Search for the cell housing the specified text and yield its (X, Y) center coordinate. 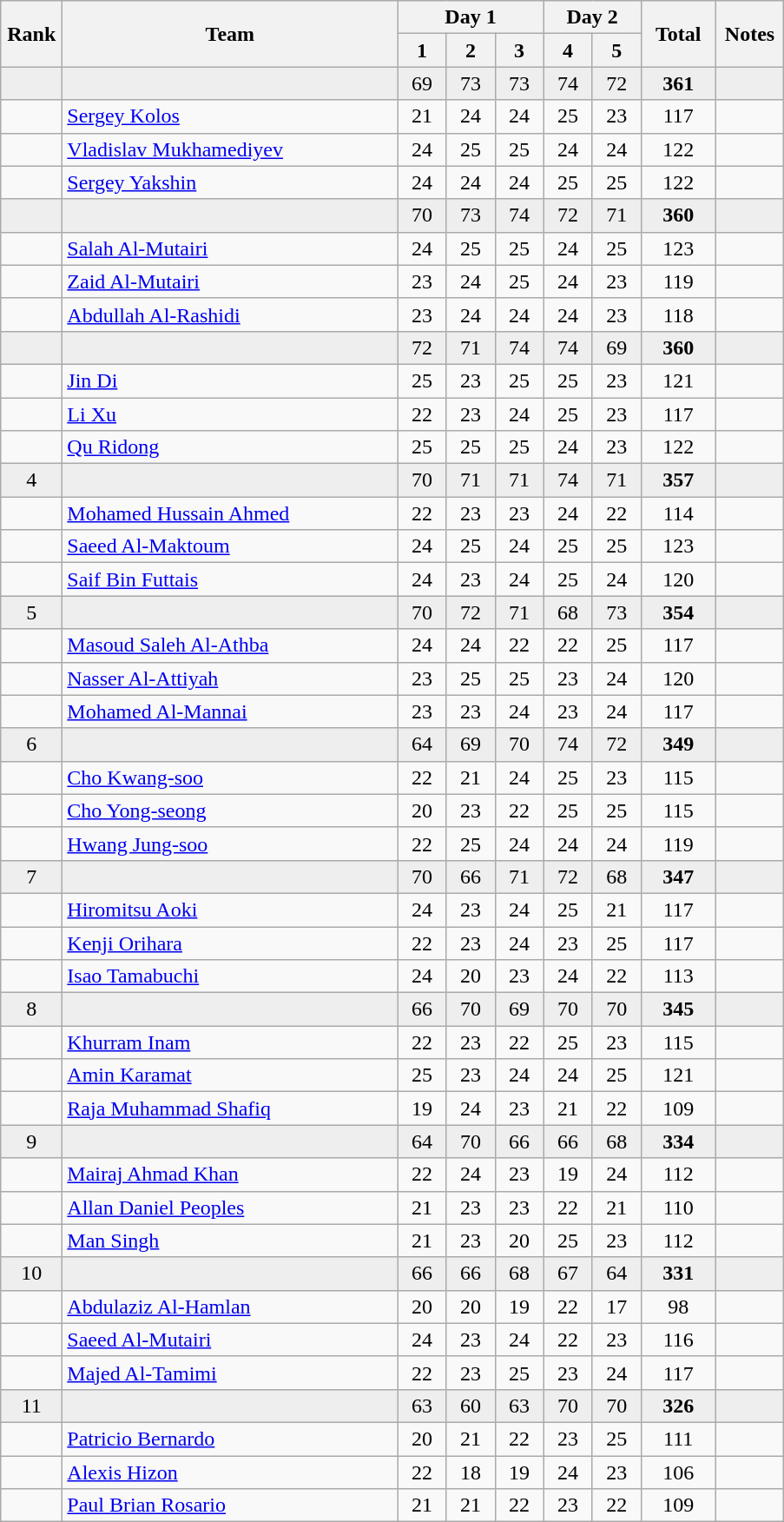
67 (568, 1274)
Saif Bin Futtais (230, 579)
Allan Daniel Peoples (230, 1208)
Vladislav Mukhamediyev (230, 149)
334 (678, 1141)
110 (678, 1208)
Man Singh (230, 1241)
354 (678, 612)
118 (678, 314)
Cho Yong-seong (230, 811)
Rank (31, 34)
Total (678, 34)
Sergey Yakshin (230, 182)
Paul Brian Rosario (230, 1505)
116 (678, 1340)
1 (422, 50)
Mohamed Hussain Ahmed (230, 513)
Patricio Bernardo (230, 1439)
98 (678, 1307)
361 (678, 83)
Qu Ridong (230, 447)
Isao Tamabuchi (230, 976)
6 (31, 744)
Day 2 (592, 17)
Saeed Al-Mutairi (230, 1340)
349 (678, 744)
11 (31, 1406)
357 (678, 480)
Raja Muhammad Shafiq (230, 1108)
Khurram Inam (230, 1042)
18 (471, 1472)
Day 1 (471, 17)
106 (678, 1472)
3 (519, 50)
Hwang Jung-soo (230, 844)
Zaid Al-Mutairi (230, 281)
10 (31, 1274)
Kenji Orihara (230, 943)
Jin Di (230, 380)
326 (678, 1406)
331 (678, 1274)
Masoud Saleh Al-Athba (230, 645)
Cho Kwang-soo (230, 778)
Abdullah Al-Rashidi (230, 314)
Nasser Al-Attiyah (230, 678)
Hiromitsu Aoki (230, 910)
9 (31, 1141)
Li Xu (230, 414)
2 (471, 50)
17 (616, 1307)
7 (31, 877)
Salah Al-Mutairi (230, 248)
Saeed Al-Maktoum (230, 546)
Mairaj Ahmad Khan (230, 1175)
Mohamed Al-Mannai (230, 711)
Alexis Hizon (230, 1472)
347 (678, 877)
Abdulaziz Al-Hamlan (230, 1307)
Amin Karamat (230, 1075)
Majed Al-Tamimi (230, 1373)
Team (230, 34)
111 (678, 1439)
8 (31, 1009)
60 (471, 1406)
113 (678, 976)
114 (678, 513)
Sergey Kolos (230, 116)
Notes (750, 34)
345 (678, 1009)
